Extract the (x, y) coordinate from the center of the cell holding the provided text.  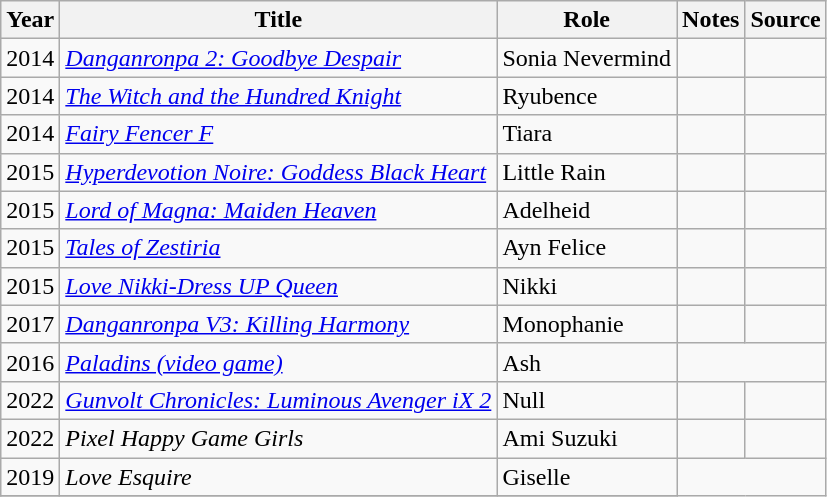
Title (278, 20)
Tales of Zestiria (278, 248)
Love Esquire (278, 477)
Danganronpa 2: Goodbye Despair (278, 58)
Notes (711, 20)
Ayn Felice (587, 248)
Tiara (587, 134)
Ryubence (587, 96)
Nikki (587, 286)
Pixel Happy Game Girls (278, 438)
Love Nikki-Dress UP Queen (278, 286)
Year (30, 20)
2019 (30, 477)
Adelheid (587, 210)
Danganronpa V3: Killing Harmony (278, 324)
Gunvolt Chronicles: Luminous Avenger iX 2 (278, 400)
Ash (587, 362)
Source (786, 20)
Null (587, 400)
Monophanie (587, 324)
Lord of Magna: Maiden Heaven (278, 210)
Paladins (video game) (278, 362)
Sonia Nevermind (587, 58)
Little Rain (587, 172)
2017 (30, 324)
Ami Suzuki (587, 438)
The Witch and the Hundred Knight (278, 96)
2016 (30, 362)
Role (587, 20)
Giselle (587, 477)
Hyperdevotion Noire: Goddess Black Heart (278, 172)
Fairy Fencer F (278, 134)
